Determine the (X, Y) coordinate at the center of the cell enclosing the given text.  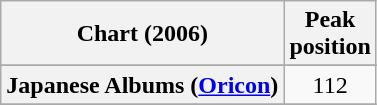
Peakposition (330, 34)
112 (330, 85)
Chart (2006) (142, 34)
Japanese Albums (Oricon) (142, 85)
